Capture the cell that displays the provided text and extract its (X, Y) central coordinate. 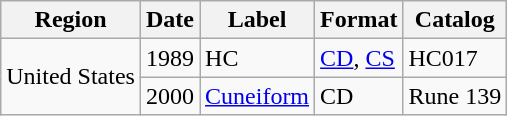
Region (71, 20)
HC017 (455, 58)
CD, CS (359, 58)
Catalog (455, 20)
1989 (170, 58)
Format (359, 20)
United States (71, 77)
2000 (170, 96)
CD (359, 96)
Label (258, 20)
Date (170, 20)
Rune 139 (455, 96)
Cuneiform (258, 96)
HC (258, 58)
